For the text-containing cell, return its midpoint in [x, y] coordinate format. 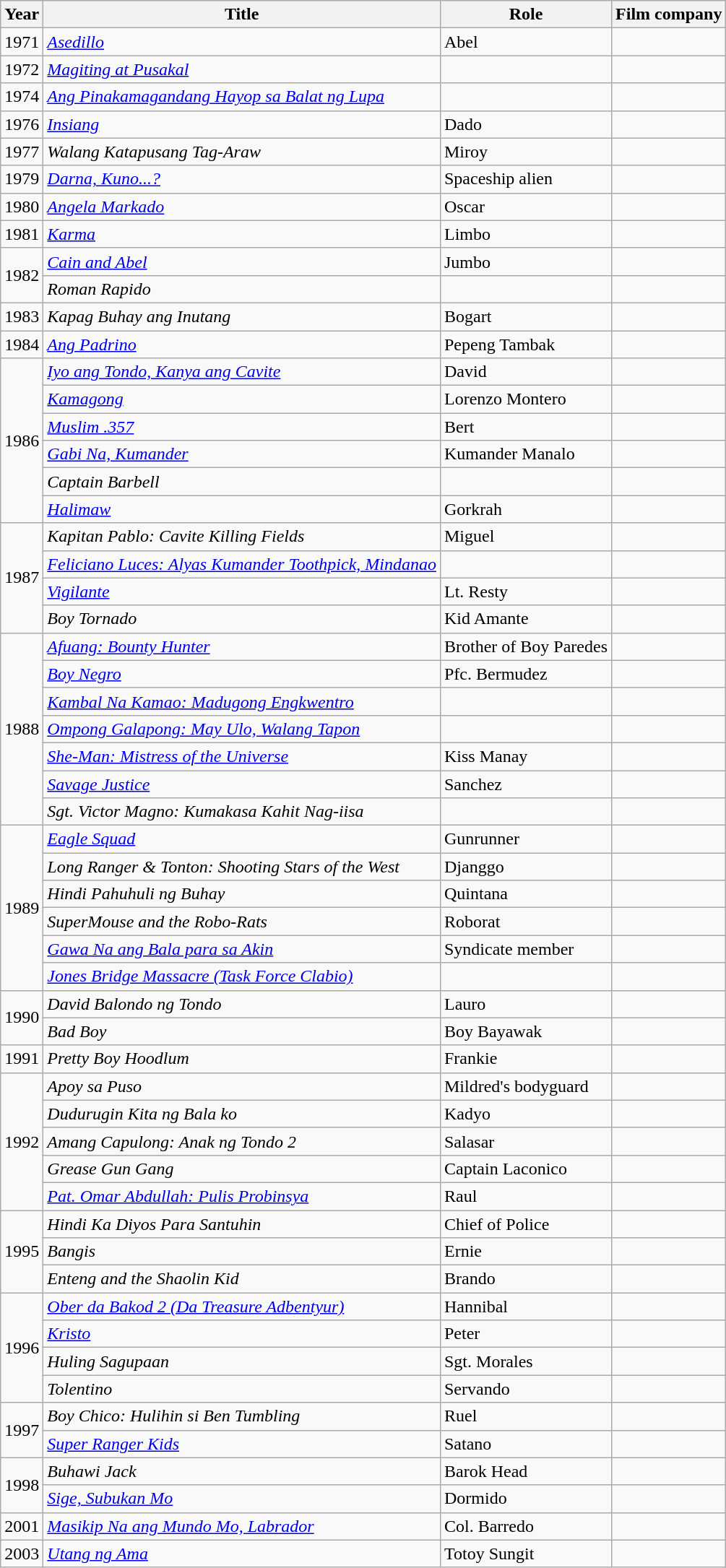
Djanggo [526, 867]
Masikip Na ang Mundo Mo, Labrador [242, 1526]
Role [526, 14]
David Balondo ng Tondo [242, 1004]
1987 [22, 578]
Cain and Abel [242, 261]
Peter [526, 1334]
Title [242, 14]
1991 [22, 1059]
Halimaw [242, 509]
Muslim .357 [242, 427]
Kapitan Pablo: Cavite Killing Fields [242, 537]
Brother of Boy Paredes [526, 646]
1972 [22, 69]
Eagle Squad [242, 839]
Feliciano Luces: Alyas Kumander Toothpick, Mindanao [242, 564]
Lt. Resty [526, 592]
2003 [22, 1554]
Col. Barredo [526, 1526]
Boy Negro [242, 674]
1995 [22, 1252]
Sanchez [526, 784]
Sige, Subukan Mo [242, 1499]
Bad Boy [242, 1031]
Vigilante [242, 592]
Savage Justice [242, 784]
Frankie [526, 1059]
Kiss Manay [526, 756]
Pat. Omar Abdullah: Pulis Probinsya [242, 1196]
Spaceship alien [526, 179]
Amang Capulong: Anak ng Tondo 2 [242, 1141]
Kristo [242, 1334]
Ernie [526, 1252]
Barok Head [526, 1471]
Ruel [526, 1416]
1982 [22, 275]
Kambal Na Kamao: Madugong Engkwentro [242, 701]
She-Man: Mistress of the Universe [242, 756]
Lauro [526, 1004]
Hindi Pahuhuli ng Buhay [242, 894]
1992 [22, 1141]
1983 [22, 316]
Dudurugin Kita ng Bala ko [242, 1114]
Mildred's bodyguard [526, 1086]
Kadyo [526, 1114]
Dormido [526, 1499]
Gawa Na ang Bala para sa Akin [242, 949]
Ang Padrino [242, 345]
Pepeng Tambak [526, 345]
Abel [526, 42]
Brando [526, 1279]
Enteng and the Shaolin Kid [242, 1279]
Dado [526, 124]
Salasar [526, 1141]
Chief of Police [526, 1224]
Oscar [526, 207]
1997 [22, 1430]
Servando [526, 1389]
Asedillo [242, 42]
Gorkrah [526, 509]
Ang Pinakamagandang Hayop sa Balat ng Lupa [242, 97]
Hindi Ka Diyos Para Santuhin [242, 1224]
Walang Katapusang Tag-Araw [242, 152]
SuperMouse and the Robo-Rats [242, 922]
1996 [22, 1348]
Huling Sagupaan [242, 1361]
1981 [22, 234]
Gunrunner [526, 839]
Kapag Buhay ang Inutang [242, 316]
Boy Chico: Hulihin si Ben Tumbling [242, 1416]
Totoy Sungit [526, 1554]
Miguel [526, 537]
1976 [22, 124]
Darna, Kuno...? [242, 179]
1986 [22, 441]
Roman Rapido [242, 289]
1980 [22, 207]
1971 [22, 42]
Boy Tornado [242, 619]
David [526, 372]
Kid Amante [526, 619]
Sgt. Morales [526, 1361]
Bert [526, 427]
2001 [22, 1526]
Captain Barbell [242, 482]
1979 [22, 179]
1977 [22, 152]
Pfc. Bermudez [526, 674]
Bogart [526, 316]
Apoy sa Puso [242, 1086]
1998 [22, 1485]
Long Ranger & Tonton: Shooting Stars of the West [242, 867]
Afuang: Bounty Hunter [242, 646]
Bangis [242, 1252]
1988 [22, 729]
1990 [22, 1018]
Pretty Boy Hoodlum [242, 1059]
Quintana [526, 894]
Magiting at Pusakal [242, 69]
Gabi Na, Kumander [242, 454]
Satano [526, 1444]
Syndicate member [526, 949]
Lorenzo Montero [526, 399]
Tolentino [242, 1389]
1984 [22, 345]
Grease Gun Gang [242, 1169]
Super Ranger Kids [242, 1444]
Karma [242, 234]
Kumander Manalo [526, 454]
Raul [526, 1196]
Buhawi Jack [242, 1471]
1989 [22, 908]
1974 [22, 97]
Boy Bayawak [526, 1031]
Captain Laconico [526, 1169]
Ompong Galapong: May Ulo, Walang Tapon [242, 729]
Ober da Bakod 2 (Da Treasure Adbentyur) [242, 1307]
Miroy [526, 152]
Film company [669, 14]
Roborat [526, 922]
Jumbo [526, 261]
Iyo ang Tondo, Kanya ang Cavite [242, 372]
Year [22, 14]
Limbo [526, 234]
Hannibal [526, 1307]
Angela Markado [242, 207]
Jones Bridge Massacre (Task Force Clabio) [242, 976]
Insiang [242, 124]
Sgt. Victor Magno: Kumakasa Kahit Nag-iisa [242, 812]
Kamagong [242, 399]
Utang ng Ama [242, 1554]
